Extract the (X, Y) coordinate from the center of the cell holding the provided text.  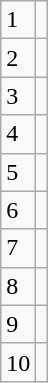
9 (18, 324)
2 (18, 58)
6 (18, 210)
10 (18, 362)
7 (18, 248)
8 (18, 286)
4 (18, 134)
5 (18, 172)
1 (18, 20)
3 (18, 96)
